Provide the (X, Y) coordinate of the cell's center where the given text is located.  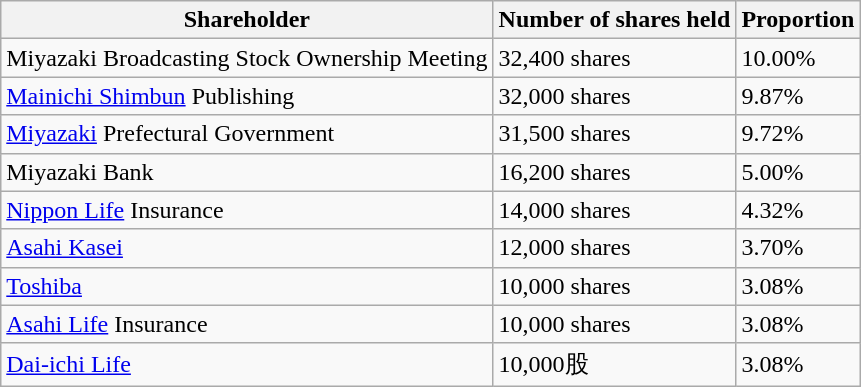
10,000股 (614, 364)
Shareholder (247, 20)
Miyazaki Prefectural Government (247, 134)
Toshiba (247, 286)
9.87% (798, 96)
31,500 shares (614, 134)
4.32% (798, 210)
16,200 shares (614, 172)
3.70% (798, 248)
9.72% (798, 134)
32,400 shares (614, 58)
5.00% (798, 172)
Nippon Life Insurance (247, 210)
12,000 shares (614, 248)
10.00% (798, 58)
Miyazaki Bank (247, 172)
Mainichi Shimbun Publishing (247, 96)
Dai-ichi Life (247, 364)
Proportion (798, 20)
32,000 shares (614, 96)
Asahi Kasei (247, 248)
Number of shares held (614, 20)
14,000 shares (614, 210)
Miyazaki Broadcasting Stock Ownership Meeting (247, 58)
Asahi Life Insurance (247, 324)
